Pinpoint the cell where the given text exists, returning its (X, Y) midpoint coordinate. 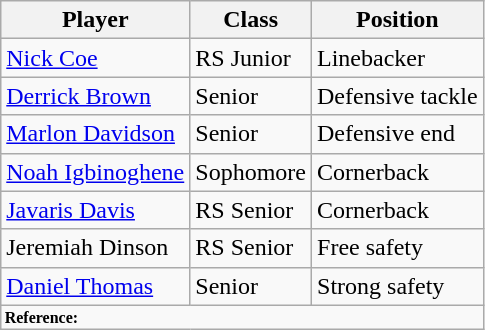
Strong safety (398, 286)
Defensive tackle (398, 96)
Player (96, 20)
Sophomore (251, 172)
Linebacker (398, 58)
Marlon Davidson (96, 134)
Javaris Davis (96, 210)
Nick Coe (96, 58)
Noah Igbinoghene (96, 172)
Position (398, 20)
Reference: (242, 317)
Jeremiah Dinson (96, 248)
Defensive end (398, 134)
Daniel Thomas (96, 286)
Derrick Brown (96, 96)
Class (251, 20)
Free safety (398, 248)
RS Junior (251, 58)
